From the cell containing the given text, extract its center point as [x, y] coordinate. 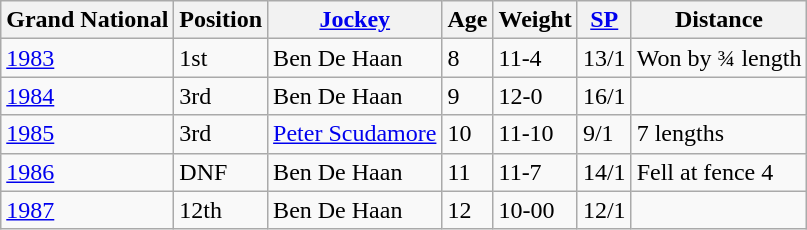
14/1 [604, 172]
8 [468, 58]
16/1 [604, 96]
11 [468, 172]
1983 [88, 58]
Age [468, 20]
9 [468, 96]
12/1 [604, 210]
7 lengths [719, 134]
11-10 [535, 134]
13/1 [604, 58]
10 [468, 134]
1987 [88, 210]
Distance [719, 20]
12th [221, 210]
10-00 [535, 210]
Weight [535, 20]
1986 [88, 172]
Jockey [355, 20]
11-7 [535, 172]
SP [604, 20]
Fell at fence 4 [719, 172]
12-0 [535, 96]
Position [221, 20]
9/1 [604, 134]
DNF [221, 172]
Won by ¾ length [719, 58]
1st [221, 58]
12 [468, 210]
Peter Scudamore [355, 134]
1985 [88, 134]
1984 [88, 96]
Grand National [88, 20]
11-4 [535, 58]
